Locate the cell with the specified text and output its [x, y] center coordinate. 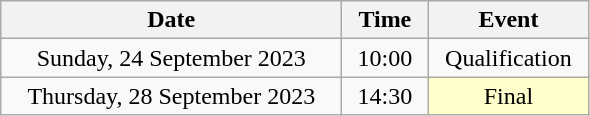
14:30 [385, 96]
Qualification [508, 58]
10:00 [385, 58]
Date [172, 20]
Final [508, 96]
Sunday, 24 September 2023 [172, 58]
Time [385, 20]
Event [508, 20]
Thursday, 28 September 2023 [172, 96]
